Identify which cell holds the provided text, then report its [x, y] central coordinate. 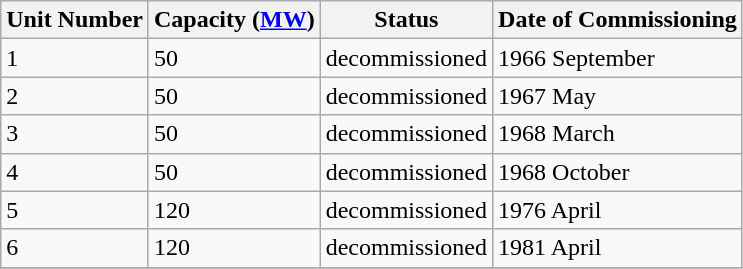
Capacity (MW) [234, 20]
1981 April [618, 248]
Date of Commissioning [618, 20]
2 [75, 96]
1966 September [618, 58]
3 [75, 134]
Status [406, 20]
4 [75, 172]
1968 October [618, 172]
1 [75, 58]
1976 April [618, 210]
6 [75, 248]
5 [75, 210]
1968 March [618, 134]
1967 May [618, 96]
Unit Number [75, 20]
